Identify which cell holds the provided text, then report its [x, y] central coordinate. 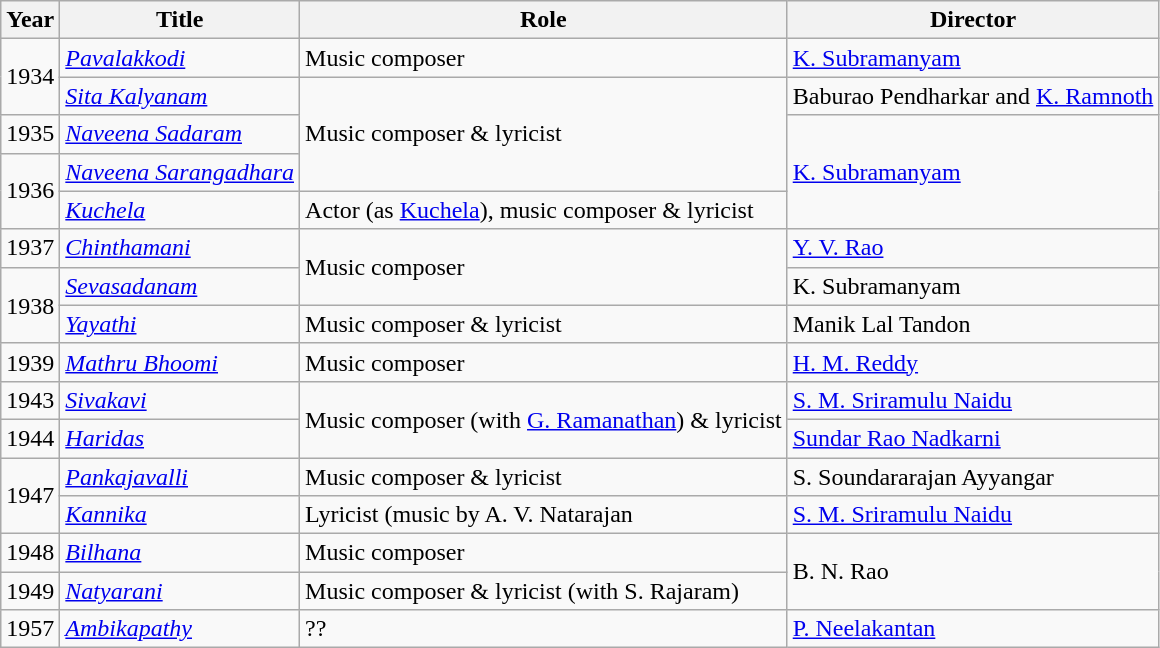
Baburao Pendharkar and K. Ramnoth [973, 96]
1934 [30, 77]
H. M. Reddy [973, 362]
Pavalakkodi [180, 58]
1935 [30, 134]
1947 [30, 496]
Naveena Sarangadhara [180, 172]
1949 [30, 591]
Sundar Rao Nadkarni [973, 438]
Manik Lal Tandon [973, 324]
P. Neelakantan [973, 629]
Music composer & lyricist (with S. Rajaram) [544, 591]
Bilhana [180, 553]
Natyarani [180, 591]
?? [544, 629]
S. Soundararajan Ayyangar [973, 477]
1948 [30, 553]
Kuchela [180, 210]
Sevasadanam [180, 286]
1939 [30, 362]
Music composer (with G. Ramanathan) & lyricist [544, 419]
Sivakavi [180, 400]
1943 [30, 400]
Chinthamani [180, 248]
Y. V. Rao [973, 248]
Director [973, 20]
Actor (as Kuchela), music composer & lyricist [544, 210]
1936 [30, 191]
1937 [30, 248]
Ambikapathy [180, 629]
Haridas [180, 438]
Kannika [180, 515]
Role [544, 20]
Naveena Sadaram [180, 134]
1957 [30, 629]
Mathru Bhoomi [180, 362]
Lyricist (music by A. V. Natarajan [544, 515]
Yayathi [180, 324]
B. N. Rao [973, 572]
Year [30, 20]
Pankajavalli [180, 477]
1938 [30, 305]
1944 [30, 438]
Title [180, 20]
Sita Kalyanam [180, 96]
